From the cell containing the given text, extract its center point as (x, y) coordinate. 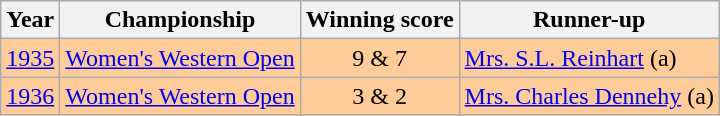
Runner-up (589, 20)
1936 (30, 96)
Mrs. Charles Dennehy (a) (589, 96)
Championship (180, 20)
Mrs. S.L. Reinhart (a) (589, 58)
1935 (30, 58)
Year (30, 20)
9 & 7 (380, 58)
Winning score (380, 20)
3 & 2 (380, 96)
